Detect which cell encompasses the target text, then output its [x, y] center coordinate. 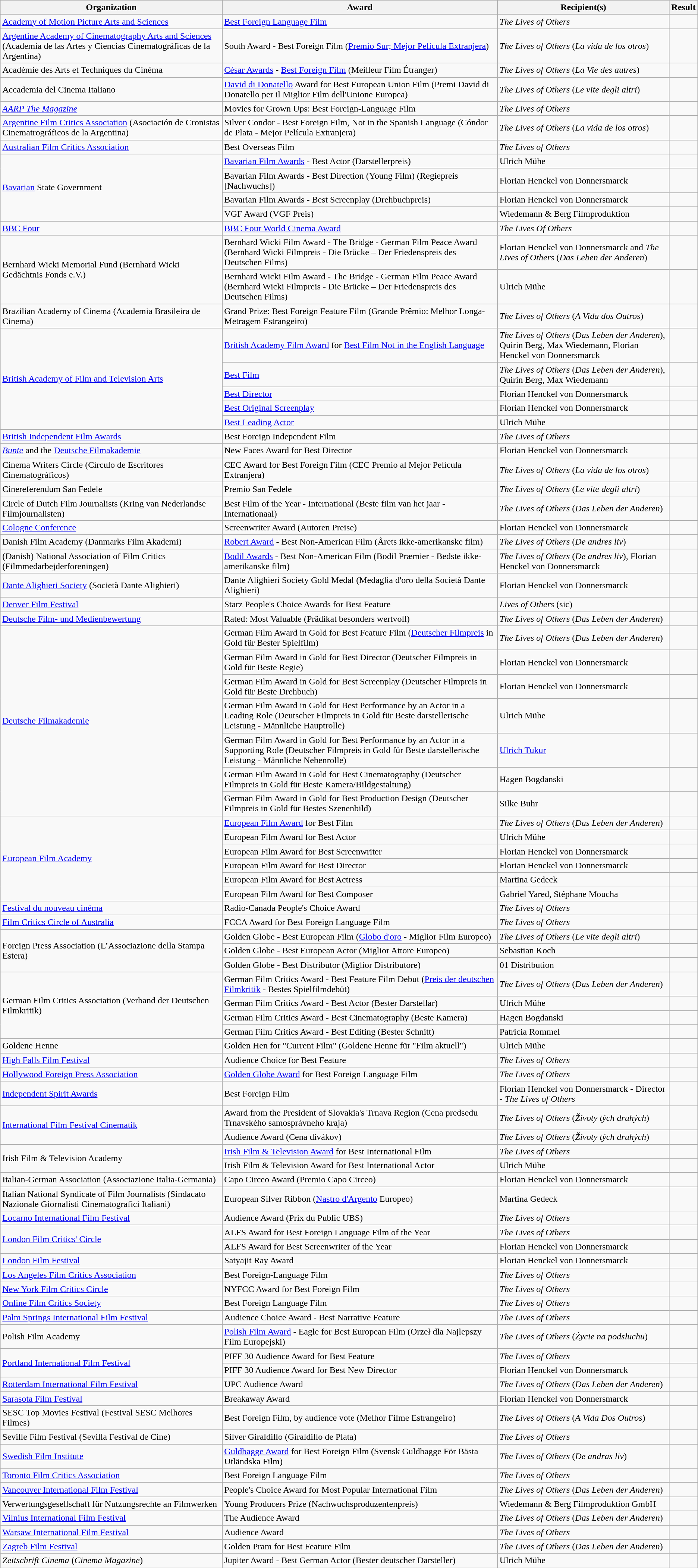
Best Film of the Year - International (Beste film van het jaar - Internationaal) [360, 508]
Organization [111, 7]
Golden Hen for "Current Film" (Goldene Henne für "Film aktuell") [360, 1046]
German Film Critics Award - Best Cinematography (Beste Kamera) [360, 1017]
Silver Giraldillo (Giraldillo de Plata) [360, 1437]
Zeitschrift Cinema (Cinema Magazine) [111, 1561]
Patricia Rommel [583, 1032]
ALFS Award for Best Screenwriter of the Year [360, 1246]
Audience Award [360, 1532]
Best Director [360, 394]
UPC Audience Award [360, 1384]
Académie des Arts et Techniques du Cinéma [111, 70]
South Award - Best Foreign Film (Premio Sur; Mejor Película Extranjera) [360, 46]
Golden Globe Award for Best Foreign Language Film [360, 1074]
The Lives Of Others [583, 228]
Wiedemann & Berg Filmproduktion GmbH [583, 1504]
Irish Film & Television Award for Best International Film [360, 1151]
Cologne Conference [111, 527]
Festival du nouveau cinéma [111, 908]
Audience Award (Cena divákov) [360, 1137]
German Film Award in Gold for Best Director (Deutscher Filmpreis in Gold für Beste Regie) [360, 662]
Best Foreign Independent Film [360, 436]
The Lives of Others (Das Leben der Anderen), Quirin Berg, Max Wiedemann [583, 374]
Seville Film Festival (Sevilla Festival de Cine) [111, 1437]
The Lives of Others (De andres liv) [583, 542]
Bunte and the Deutsche Filmakademie [111, 451]
Irish Film & Television Award for Best International Actor [360, 1166]
VGF Award (VGF Preis) [360, 214]
Deutsche Film- und Medienbewertung [111, 619]
New Faces Award for Best Director [360, 451]
The Audience Award [360, 1518]
London Film Festival [111, 1261]
Best Leading Actor [360, 422]
Bodil Awards - Best Non-American Film (Bodil Præmier - Bedste ikke-amerikanske film) [360, 561]
Golden Pram for Best Feature Film [360, 1546]
BBC Four World Cinema Award [360, 228]
British Academy Film Award for Best Film Not in the English Language [360, 345]
Australian Film Critics Association [111, 147]
European Silver Ribbon (Nastro d'Argento Europeo) [360, 1199]
European Film Award for Best Screenwriter [360, 851]
Best Foreign Film [360, 1094]
PIFF 30 Audience Award for Best Feature [360, 1356]
Best Overseas Film [360, 147]
Accademia del Cinema Italiano [111, 90]
SESC Top Movies Festival (Festival SESC Melhores Filmes) [111, 1418]
British Academy of Film and Television Arts [111, 379]
CEC Award for Best Foreign Film (CEC Premio al Mejor Película Extranjera) [360, 470]
Vilnius International Film Festival [111, 1518]
The Lives of Others (A Vida dos Outros) [583, 316]
European Film Award for Best Film [360, 823]
Audience Choice for Best Feature [360, 1060]
European Film Award for Best Actress [360, 879]
01 Distribution [583, 965]
Cinema Writers Circle (Círculo de Escritores Cinematográficos) [111, 470]
Verwertungsgesellschaft für Nutzungsrechte an Filmwerken [111, 1504]
Locarno International Film Festival [111, 1218]
Online Film Critics Society [111, 1303]
Vancouver International Film Festival [111, 1490]
London Film Critics' Circle [111, 1239]
David di Donatello Award for Best European Union Film (Premi David di Donatello per il Miglior Film dell'Unione Europea) [360, 90]
Breakaway Award [360, 1398]
Capo Circeo Award (Premio Capo Circeo) [360, 1180]
Golden Globe - Best European Actor (Miglior Attore Europeo) [360, 951]
Dante Alighieri Society (Società Dante Alighieri) [111, 586]
Zagreb Film Festival [111, 1546]
FCCA Award for Best Foreign Language Film [360, 922]
German Film Critics Award - Best Actor (Bester Darstellar) [360, 1003]
Bernhard Wicki Memorial Fund (Bernhard Wicki Gedächtnis Fonds e.V.) [111, 270]
Palm Springs International Film Festival [111, 1317]
Danish Film Academy (Danmarks Film Akademi) [111, 542]
Academy of Motion Picture Arts and Sciences [111, 22]
Award from the President of Slovakia's Trnava Region (Cena predsedu Trnavského samosprávneho kraja) [360, 1117]
Best Foreign-Language Film [360, 1275]
Silver Condor - Best Foreign Film, Not in the Spanish Language (Cóndor de Plata - Mejor Película Extranjera) [360, 128]
AARP The Magazine [111, 109]
Rotterdam International Film Festival [111, 1384]
Robert Award - Best Non-American Film (Årets ikke-amerikanske film) [360, 542]
Premio San Fedele [360, 489]
BBC Four [111, 228]
Silke Buhr [583, 803]
Irish Film & Television Academy [111, 1158]
Rated: Most Valuable (Prädikat besonders wertvoll) [360, 619]
German Film Award in Gold for Best Production Design (Deutscher Filmpreis in Gold für Bestes Szenenbild) [360, 803]
German Film Award in Gold for Best Feature Film (Deutscher Filmpreis in Gold für Bester Spielfilm) [360, 638]
Golden Globe - Best Distributor (Miglior Distributore) [360, 965]
Denver Film Festival [111, 605]
Deutsche Filmakademie [111, 721]
Jupiter Award - Best German Actor (Bester deutscher Darsteller) [360, 1561]
Sebastian Koch [583, 951]
Gabriel Yared, Stéphane Moucha [583, 894]
Grand Prize: Best Foreign Feature Film (Grande Prêmio: Melhor Longa-Metragem Estrangeiro) [360, 316]
The Lives of Others (Das Leben der Anderen), Quirin Berg, Max Wiedemann, Florian Henckel von Donnersmarck [583, 345]
(Danish) National Association of Film Critics (Filmmedarbejderforeningen) [111, 561]
European Film Award for Best Composer [360, 894]
PIFF 30 Audience Award for Best New Director [360, 1370]
Argentine Academy of Cinematography Arts and Sciences (Academia de las Artes y Ciencias Cinematográficas de la Argentina) [111, 46]
Goldene Henne [111, 1046]
Best Film [360, 374]
Bavarian State Government [111, 187]
Portland International Film Festival [111, 1363]
Audience Award (Prix du Public UBS) [360, 1218]
Hollywood Foreign Press Association [111, 1074]
The Lives of Others (La Vie des autres) [583, 70]
Golden Globe - Best European Film (Globo d'oro - Miglior Film Europeo) [360, 937]
Independent Spirit Awards [111, 1094]
Polish Film Academy [111, 1337]
German Film Award in Gold for Best Screenplay (Deutscher Filmpreis in Gold für Beste Drehbuch) [360, 686]
European Film Academy [111, 858]
Wiedemann & Berg Filmproduktion [583, 214]
César Awards - Best Foreign Film (Meilleur Film Étranger) [360, 70]
Warsaw International Film Festival [111, 1532]
Best Foreign Film, by audience vote (Melhor Filme Estrangeiro) [360, 1418]
High Falls Film Festival [111, 1060]
European Film Award for Best Actor [360, 837]
Sarasota Film Festival [111, 1398]
Best Original Screenplay [360, 408]
NYFCC Award for Best Foreign Film [360, 1289]
Florian Henckel von Donnersmarck and The Lives of Others (Das Leben der Anderen) [583, 253]
Award [360, 7]
Italian-German Association (Associazione Italia-Germania) [111, 1180]
Los Angeles Film Critics Association [111, 1275]
The Lives of Others (De andres liv), Florian Henckel von Donnersmarck [583, 561]
German Film Critics Award - Best Editing (Bester Schnitt) [360, 1032]
European Film Award for Best Director [360, 865]
Swedish Film Institute [111, 1456]
The Lives of Others (De andras liv) [583, 1456]
Toronto Film Critics Association [111, 1476]
German Film Award in Gold for Best Cinematography (Deutscher Filmpreis in Gold für Beste Kamera/Bildgestaltung) [360, 780]
Florian Henckel von Donnersmarck - Director - The Lives of Others [583, 1094]
Result [683, 7]
Screenwriter Award (Autoren Preise) [360, 527]
Brazilian Academy of Cinema (Academia Brasileira de Cinema) [111, 316]
British Independent Film Awards [111, 436]
International Film Festival Cinematik [111, 1125]
Bavarian Film Awards - Best Screenplay (Drehbuchpreis) [360, 200]
Recipient(s) [583, 7]
Bavarian Film Awards - Best Direction (Young Film) (Regiepreis [Nachwuchs]) [360, 181]
The Lives of Others (Życie na podsłuchu) [583, 1337]
German Film Critics Association (Verband der Deutschen Filmkritik) [111, 1006]
German Film Critics Award - Best Feature Film Debut (Preis der deutschen Filmkritik - Bestes Spielfilmdebüt) [360, 984]
Argentine Film Critics Association (Asociación de Cronistas Cinematrográficos de la Argentina) [111, 128]
Foreign Press Association (L’Associazione della Stampa Estera) [111, 951]
Movies for Grown Ups: Best Foreign-Language Film [360, 109]
Radio-Canada People's Choice Award [360, 908]
Bavarian Film Awards - Best Actor (Darstellerpreis) [360, 161]
New York Film Critics Circle [111, 1289]
Dante Alighieri Society Gold Medal (Medaglia d'oro della Società Dante Alighieri) [360, 586]
Satyajit Ray Award [360, 1261]
ALFS Award for Best Foreign Language Film of the Year [360, 1232]
Ulrich Tukur [583, 750]
Italian National Syndicate of Film Journalists (Sindacato Nazionale Giornalisti Cinematografici Italiani) [111, 1199]
Cinereferendum San Fedele [111, 489]
Film Critics Circle of Australia [111, 922]
Young Producers Prize (Nachwuchsproduzentenpreis) [360, 1504]
The Lives of Others (A Vida Dos Outros) [583, 1418]
Starz People's Choice Awards for Best Feature [360, 605]
Lives of Others (sic) [583, 605]
Audience Choice Award - Best Narrative Feature [360, 1317]
Polish Film Award - Eagle for Best European Film (Orzeł dla Najlepszy Film Europejski) [360, 1337]
Guldbagge Award for Best Foreign Film (Svensk Guldbagge För Bästa Utländska Film) [360, 1456]
Circle of Dutch Film Journalists (Kring van Nederlandse Filmjournalisten) [111, 508]
People's Choice Award for Most Popular International Film [360, 1490]
